Detect which cell encompasses the target text, then output its [X, Y] center coordinate. 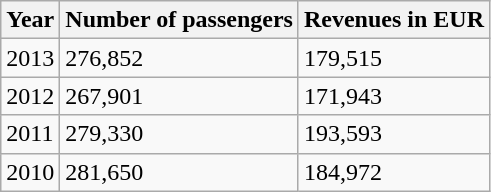
Year [30, 20]
Revenues in EUR [394, 20]
Number of passengers [180, 20]
2013 [30, 58]
193,593 [394, 134]
171,943 [394, 96]
184,972 [394, 172]
2010 [30, 172]
267,901 [180, 96]
2011 [30, 134]
2012 [30, 96]
276,852 [180, 58]
179,515 [394, 58]
279,330 [180, 134]
281,650 [180, 172]
